Capture the cell that displays the provided text and extract its [X, Y] central coordinate. 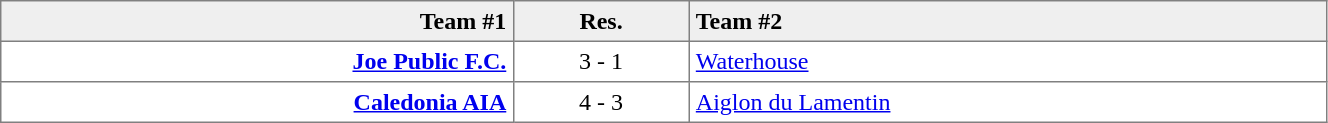
Team #2 [1008, 21]
4 - 3 [601, 102]
Aiglon du Lamentin [1008, 102]
Waterhouse [1008, 61]
Caledonia AIA [257, 102]
Res. [601, 21]
Joe Public F.C. [257, 61]
Team #1 [257, 21]
3 - 1 [601, 61]
